Extract the [x, y] coordinate from the center of the cell holding the provided text.  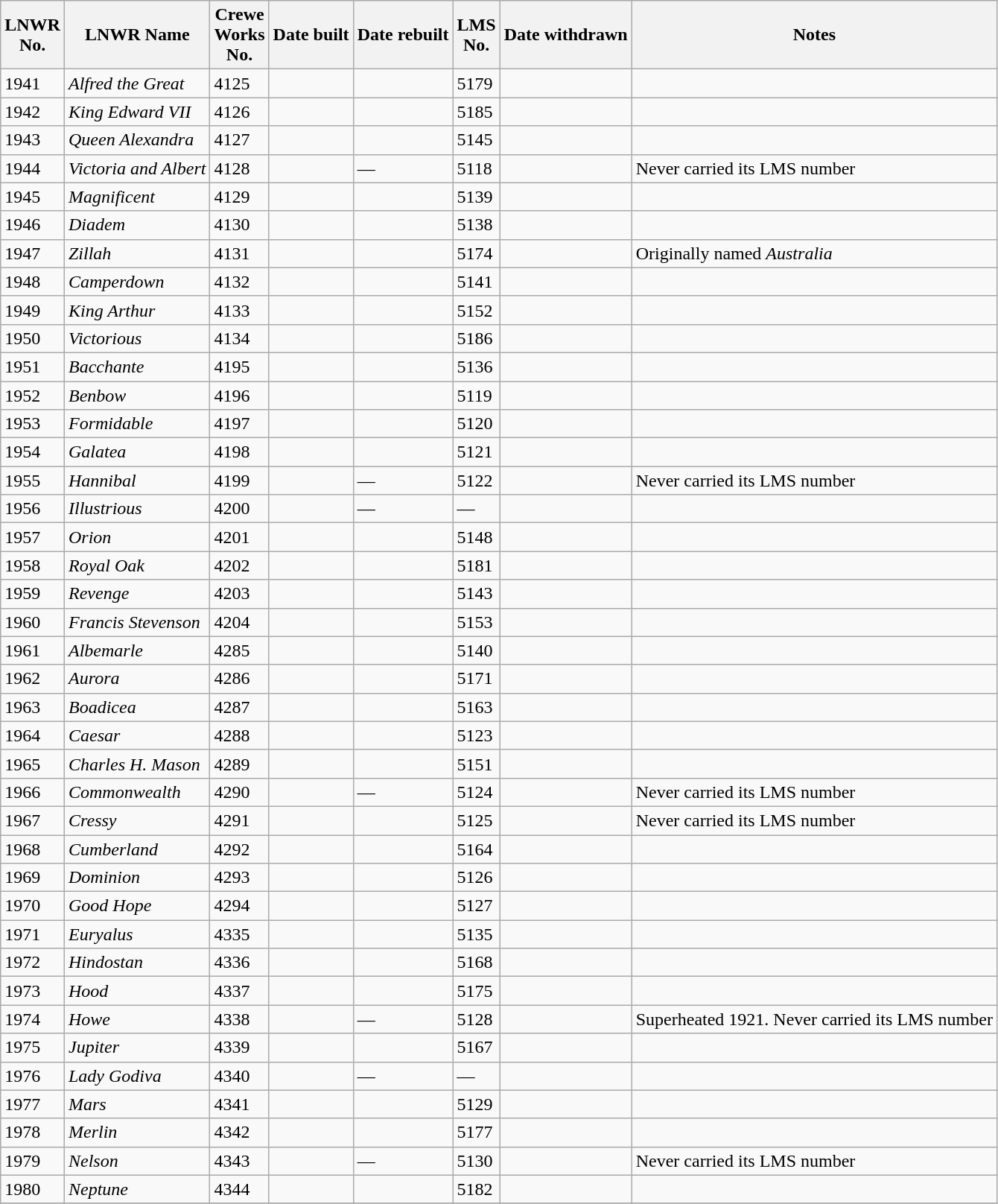
1969 [33, 878]
Euryalus [137, 934]
5126 [477, 878]
5138 [477, 225]
Dominion [137, 878]
5136 [477, 367]
1950 [33, 338]
1971 [33, 934]
4196 [240, 396]
5151 [477, 764]
King Arthur [137, 310]
Date built [311, 35]
5179 [477, 83]
LMSNo. [477, 35]
1947 [33, 253]
Good Hope [137, 906]
Zillah [137, 253]
Jupiter [137, 1048]
5118 [477, 168]
5145 [477, 140]
Formidable [137, 424]
5185 [477, 112]
1945 [33, 197]
4199 [240, 481]
1975 [33, 1048]
1944 [33, 168]
4342 [240, 1132]
1980 [33, 1189]
5141 [477, 282]
1978 [33, 1132]
Benbow [137, 396]
1963 [33, 707]
Merlin [137, 1132]
4292 [240, 849]
5122 [477, 481]
Date rebuilt [403, 35]
1941 [33, 83]
Francis Stevenson [137, 622]
Diadem [137, 225]
5120 [477, 424]
Camperdown [137, 282]
1954 [33, 452]
4195 [240, 367]
Nelson [137, 1161]
5177 [477, 1132]
4198 [240, 452]
5128 [477, 1019]
4129 [240, 197]
4128 [240, 168]
5174 [477, 253]
Mars [137, 1104]
5182 [477, 1189]
Alfred the Great [137, 83]
4285 [240, 650]
4341 [240, 1104]
5168 [477, 963]
4204 [240, 622]
Howe [137, 1019]
1961 [33, 650]
1970 [33, 906]
Hannibal [137, 481]
4289 [240, 764]
1948 [33, 282]
4344 [240, 1189]
Lady Godiva [137, 1076]
1959 [33, 594]
1977 [33, 1104]
Magnificent [137, 197]
Notes [814, 35]
4294 [240, 906]
5125 [477, 820]
Bacchante [137, 367]
4335 [240, 934]
4337 [240, 991]
4339 [240, 1048]
4343 [240, 1161]
5129 [477, 1104]
Cumberland [137, 849]
4127 [240, 140]
Victorious [137, 338]
5152 [477, 310]
Boadicea [137, 707]
1942 [33, 112]
5163 [477, 707]
4338 [240, 1019]
4336 [240, 963]
1956 [33, 509]
5127 [477, 906]
LNWRNo. [33, 35]
Cressy [137, 820]
5143 [477, 594]
King Edward VII [137, 112]
4130 [240, 225]
1972 [33, 963]
1964 [33, 735]
1949 [33, 310]
5175 [477, 991]
5121 [477, 452]
Date withdrawn [566, 35]
5186 [477, 338]
5181 [477, 565]
5171 [477, 679]
Hood [137, 991]
Originally named Australia [814, 253]
CreweWorksNo. [240, 35]
Royal Oak [137, 565]
Queen Alexandra [137, 140]
1946 [33, 225]
1966 [33, 792]
1951 [33, 367]
5135 [477, 934]
Victoria and Albert [137, 168]
4286 [240, 679]
4287 [240, 707]
LNWR Name [137, 35]
5164 [477, 849]
5153 [477, 622]
4200 [240, 509]
Galatea [137, 452]
1958 [33, 565]
5119 [477, 396]
5130 [477, 1161]
5139 [477, 197]
4131 [240, 253]
1960 [33, 622]
5148 [477, 537]
4293 [240, 878]
1943 [33, 140]
5124 [477, 792]
4290 [240, 792]
4291 [240, 820]
Superheated 1921. Never carried its LMS number [814, 1019]
4134 [240, 338]
Commonwealth [137, 792]
1974 [33, 1019]
1973 [33, 991]
Hindostan [137, 963]
1965 [33, 764]
1955 [33, 481]
4132 [240, 282]
Orion [137, 537]
Albemarle [137, 650]
Charles H. Mason [137, 764]
4203 [240, 594]
1953 [33, 424]
4126 [240, 112]
Neptune [137, 1189]
4133 [240, 310]
5140 [477, 650]
1952 [33, 396]
4202 [240, 565]
1957 [33, 537]
1976 [33, 1076]
4125 [240, 83]
Caesar [137, 735]
1979 [33, 1161]
Revenge [137, 594]
Illustrious [137, 509]
4201 [240, 537]
5167 [477, 1048]
4197 [240, 424]
1968 [33, 849]
4288 [240, 735]
5123 [477, 735]
1967 [33, 820]
4340 [240, 1076]
Aurora [137, 679]
1962 [33, 679]
